Return the (X, Y) coordinate for the center point of the cell that contains the specified text.  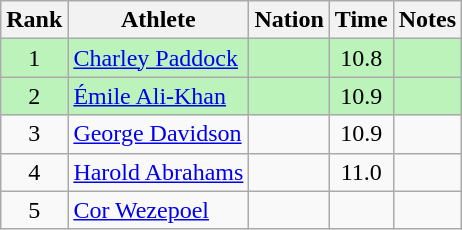
Harold Abrahams (158, 172)
Rank (34, 20)
3 (34, 134)
Cor Wezepoel (158, 210)
George Davidson (158, 134)
1 (34, 58)
Athlete (158, 20)
Nation (289, 20)
Notes (427, 20)
Émile Ali-Khan (158, 96)
11.0 (361, 172)
10.8 (361, 58)
Charley Paddock (158, 58)
4 (34, 172)
2 (34, 96)
5 (34, 210)
Time (361, 20)
